Identify which cell holds the provided text, then report its [X, Y] central coordinate. 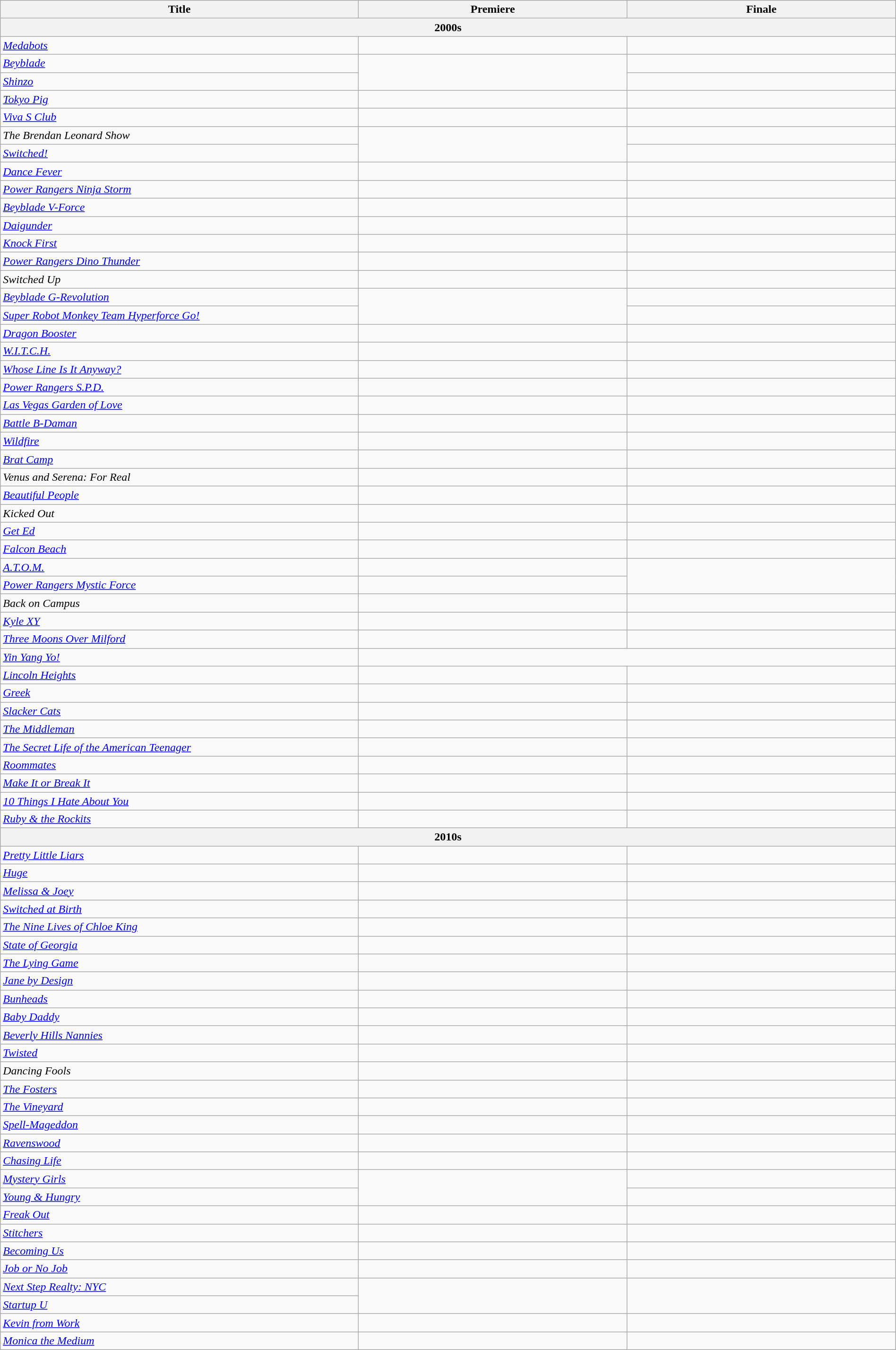
Switched Up [180, 279]
Startup U [180, 1305]
The Brendan Leonard Show [180, 135]
The Vineyard [180, 1107]
Freak Out [180, 1215]
Greek [180, 693]
Switched! [180, 153]
Las Vegas Garden of Love [180, 405]
Venus and Serena: For Real [180, 477]
Monica the Medium [180, 1341]
Medabots [180, 45]
Knock First [180, 243]
Stitchers [180, 1233]
Premiere [493, 9]
Twisted [180, 1053]
Beautiful People [180, 495]
Beyblade G-Revolution [180, 297]
Power Rangers Dino Thunder [180, 261]
Power Rangers S.P.D. [180, 387]
Pretty Little Liars [180, 855]
Becoming Us [180, 1251]
Battle B-Daman [180, 423]
Beyblade [180, 63]
The Nine Lives of Chloe King [180, 927]
Kevin from Work [180, 1323]
Tokyo Pig [180, 99]
Get Ed [180, 531]
The Secret Life of the American Teenager [180, 747]
Kicked Out [180, 513]
Jane by Design [180, 981]
Next Step Realty: NYC [180, 1287]
10 Things I Hate About You [180, 801]
The Middleman [180, 729]
Finale [761, 9]
Baby Daddy [180, 1017]
The Lying Game [180, 963]
Make It or Break It [180, 783]
A.T.O.M. [180, 567]
Super Robot Monkey Team Hyperforce Go! [180, 315]
Beverly Hills Nannies [180, 1035]
Melissa & Joey [180, 891]
Daigunder [180, 225]
Title [180, 9]
Power Rangers Mystic Force [180, 585]
Job or No Job [180, 1269]
Kyle XY [180, 621]
The Fosters [180, 1089]
Switched at Birth [180, 909]
Ruby & the Rockits [180, 819]
2010s [448, 837]
Whose Line Is It Anyway? [180, 369]
Falcon Beach [180, 549]
Three Moons Over Milford [180, 639]
Ravenswood [180, 1143]
Lincoln Heights [180, 675]
W.I.T.C.H. [180, 351]
Spell-Mageddon [180, 1125]
Dancing Fools [180, 1071]
Wildfire [180, 441]
Back on Campus [180, 603]
Dragon Booster [180, 333]
2000s [448, 27]
Yin Yang Yo! [180, 657]
Dance Fever [180, 171]
Bunheads [180, 999]
Slacker Cats [180, 711]
State of Georgia [180, 945]
Brat Camp [180, 459]
Beyblade V-Force [180, 207]
Chasing Life [180, 1161]
Viva S Club [180, 117]
Huge [180, 873]
Roommates [180, 765]
Mystery Girls [180, 1179]
Shinzo [180, 81]
Power Rangers Ninja Storm [180, 189]
Young & Hungry [180, 1197]
